Pinpoint the cell where the given text exists, returning its (X, Y) midpoint coordinate. 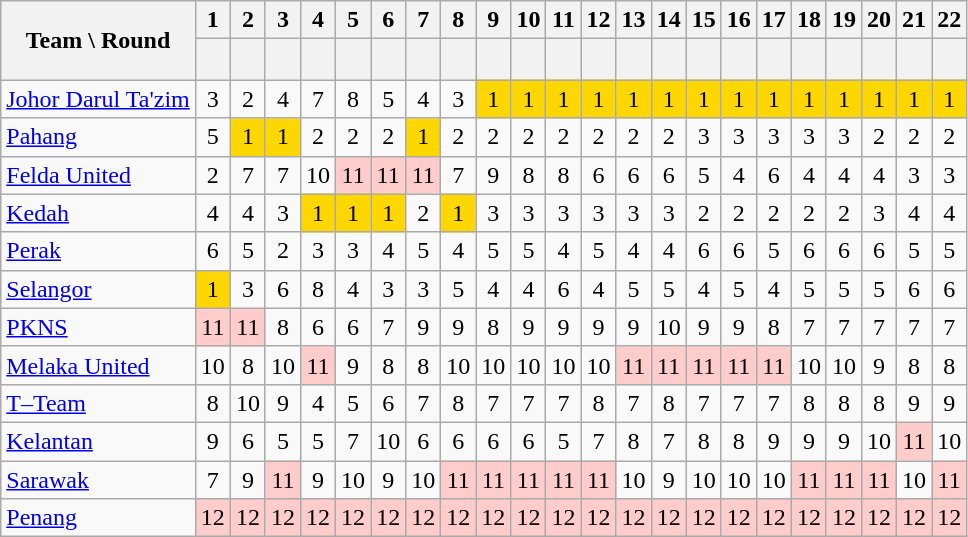
Kedah (98, 213)
PKNS (98, 327)
15 (704, 20)
Melaka United (98, 365)
Selangor (98, 289)
Kelantan (98, 441)
Pahang (98, 137)
Felda United (98, 175)
T–Team (98, 403)
20 (878, 20)
19 (844, 20)
18 (808, 20)
Penang (98, 518)
16 (738, 20)
Johor Darul Ta'zim (98, 99)
21 (914, 20)
14 (668, 20)
17 (774, 20)
Perak (98, 251)
Sarawak (98, 479)
22 (950, 20)
Team \ Round (98, 40)
13 (634, 20)
